From the cell containing the given text, extract its center point as [x, y] coordinate. 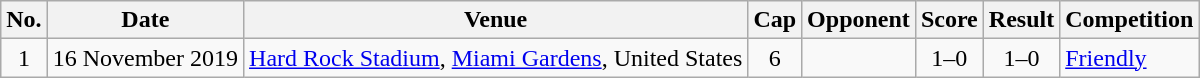
Opponent [859, 20]
16 November 2019 [145, 58]
Score [949, 20]
Result [1021, 20]
No. [24, 20]
6 [775, 58]
Cap [775, 20]
Friendly [1130, 58]
Competition [1130, 20]
Hard Rock Stadium, Miami Gardens, United States [496, 58]
Venue [496, 20]
Date [145, 20]
1 [24, 58]
